Locate the cell with the specified text and output its [X, Y] center coordinate. 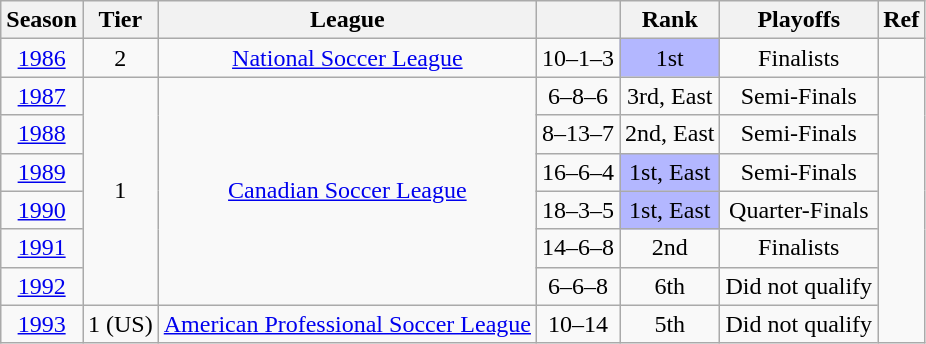
14–6–8 [578, 248]
2nd [670, 248]
1st [670, 58]
2nd, East [670, 134]
Playoffs [799, 20]
6–6–8 [578, 286]
1990 [42, 210]
1986 [42, 58]
National Soccer League [347, 58]
3rd, East [670, 96]
1992 [42, 286]
1 [120, 191]
League [347, 20]
5th [670, 324]
Quarter-Finals [799, 210]
6–8–6 [578, 96]
6th [670, 286]
8–13–7 [578, 134]
1993 [42, 324]
1989 [42, 172]
Tier [120, 20]
2 [120, 58]
1 (US) [120, 324]
American Professional Soccer League [347, 324]
18–3–5 [578, 210]
Canadian Soccer League [347, 191]
Season [42, 20]
1987 [42, 96]
Rank [670, 20]
10–1–3 [578, 58]
1991 [42, 248]
10–14 [578, 324]
Ref [902, 20]
16–6–4 [578, 172]
1988 [42, 134]
